Pinpoint the cell where the given text exists, returning its (x, y) midpoint coordinate. 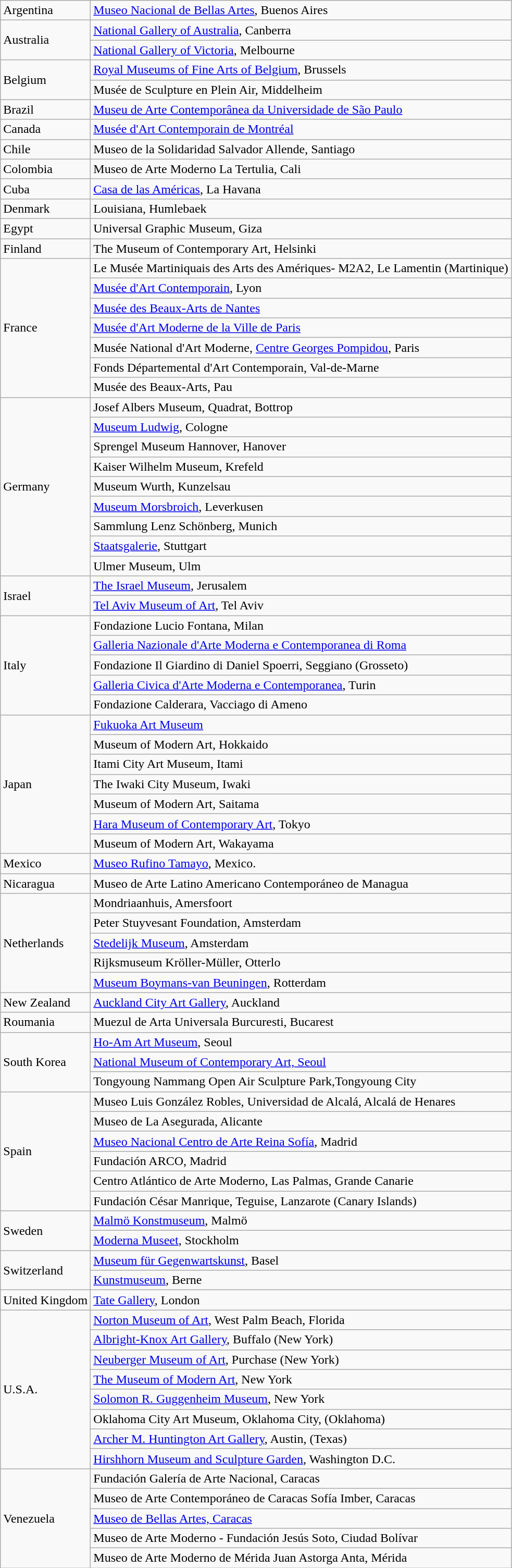
Centro Atlántico de Arte Moderno, Las Palmas, Grande Canarie (301, 1181)
Colombia (46, 169)
Josef Albers Museum, Quadrat, Bottrop (301, 407)
Chile (46, 149)
National Gallery of Australia, Canberra (301, 30)
Galleria Civica d'Arte Moderna e Contemporanea, Turin (301, 685)
Archer M. Huntington Art Gallery, Austin, (Texas) (301, 1439)
Sweden (46, 1231)
Galleria Nazionale d'Arte Moderna e Contemporanea di Roma (301, 645)
Japan (46, 784)
Ulmer Museum, Ulm (301, 566)
The Iwaki City Museum, Iwaki (301, 784)
Stedelijk Museum, Amsterdam (301, 943)
Canada (46, 129)
Museum of Modern Art, Saitama (301, 804)
Museo de Bellas Artes, Caracas (301, 1518)
Itami City Art Museum, Itami (301, 764)
Albright-Knox Art Gallery, Buffalo (New York) (301, 1340)
Fondazione Il Giardino di Daniel Spoerri, Seggiano (Grosseto) (301, 665)
U.S.A. (46, 1389)
Auckland City Art Gallery, Auckland (301, 1002)
The Museum of Contemporary Art, Helsinki (301, 249)
Netherlands (46, 943)
Museo de Arte Moderno La Tertulia, Cali (301, 169)
Venezuela (46, 1518)
Belgium (46, 80)
Museo Nacional Centro de Arte Reina Sofía, Madrid (301, 1141)
Museo de Arte Moderno de Mérida Juan Astorga Anta, Mérida (301, 1558)
Finland (46, 249)
Israel (46, 596)
Museo de la Solidaridad Salvador Allende, Santiago (301, 149)
France (46, 328)
Mondriaanhuis, Amersfoort (301, 903)
Cuba (46, 189)
Museum für Gegenwartskunst, Basel (301, 1260)
Argentina (46, 10)
New Zealand (46, 1002)
Museo Nacional de Bellas Artes, Buenos Aires (301, 10)
The Israel Museum, Jerusalem (301, 586)
Musée des Beaux-Arts de Nantes (301, 308)
Musée des Beaux-Arts, Pau (301, 387)
Sammlung Lenz Schönberg, Munich (301, 526)
Muezul de Arta Universala Burcuresti, Bucarest (301, 1022)
Musée de Sculpture en Plein Air, Middelheim (301, 90)
Hara Museum of Contemporary Art, Tokyo (301, 824)
Tel Aviv Museum of Art, Tel Aviv (301, 606)
Musée d'Art Moderne de la Ville de Paris (301, 328)
Fondazione Calderara, Vacciago di Ameno (301, 705)
South Korea (46, 1062)
National Museum of Contemporary Art, Seoul (301, 1062)
Musée d'Art Contemporain de Montréal (301, 129)
Oklahoma City Art Museum, Oklahoma City, (Oklahoma) (301, 1419)
United Kingdom (46, 1300)
Solomon R. Guggenheim Museum, New York (301, 1399)
Switzerland (46, 1270)
Australia (46, 40)
Malmö Konstmuseum, Malmö (301, 1221)
Kunstmuseum, Berne (301, 1280)
Musée d'Art Contemporain, Lyon (301, 288)
Universal Graphic Museum, Giza (301, 228)
Denmark (46, 209)
Museo de Arte Latino Americano Contemporáneo de Managua (301, 884)
Royal Museums of Fine Arts of Belgium, Brussels (301, 70)
Neuberger Museum of Art, Purchase (New York) (301, 1359)
National Gallery of Victoria, Melbourne (301, 50)
Tongyoung Nammang Open Air Sculpture Park,Tongyoung City (301, 1082)
Museu de Arte Contemporânea da Universidade de São Paulo (301, 109)
Museo de Arte Moderno - Fundación Jesús Soto, Ciudad Bolívar (301, 1538)
Norton Museum of Art, West Palm Beach, Florida (301, 1320)
Fukuoka Art Museum (301, 725)
Fonds Départemental d'Art Contemporain, Val-de-Marne (301, 367)
Roumania (46, 1022)
Museum of Modern Art, Hokkaido (301, 744)
Germany (46, 487)
Fondazione Lucio Fontana, Milan (301, 626)
Hirshhorn Museum and Sculpture Garden, Washington D.C. (301, 1459)
Tate Gallery, London (301, 1300)
Fundación ARCO, Madrid (301, 1161)
Italy (46, 665)
Staatsgalerie, Stuttgart (301, 546)
Museum Morsbroich, Leverkusen (301, 506)
The Museum of Modern Art, New York (301, 1379)
Louisiana, Humlebaek (301, 209)
Fundación César Manrique, Teguise, Lanzarote (Canary Islands) (301, 1200)
Museo Luis González Robles, Universidad de Alcalá, Alcalá de Henares (301, 1101)
Kaiser Wilhelm Museum, Krefeld (301, 467)
Museum Ludwig, Cologne (301, 427)
Le Musée Martiniquais des Arts des Amériques- M2A2, Le Lamentin (Martinique) (301, 268)
Spain (46, 1151)
Musée National d'Art Moderne, Centre Georges Pompidou, Paris (301, 348)
Egypt (46, 228)
Museo de Arte Contemporáneo de Caracas Sofía Imber, Caracas (301, 1498)
Fundación Galería de Arte Nacional, Caracas (301, 1478)
Moderna Museet, Stockholm (301, 1241)
Museum Wurth, Kunzelsau (301, 486)
Casa de las Américas, La Havana (301, 189)
Museo Rufino Tamayo, Mexico. (301, 863)
Peter Stuyvesant Foundation, Amsterdam (301, 923)
Nicaragua (46, 884)
Museum of Modern Art, Wakayama (301, 843)
Mexico (46, 863)
Brazil (46, 109)
Rijksmuseum Kröller-Müller, Otterlo (301, 963)
Sprengel Museum Hannover, Hanover (301, 447)
Museum Boymans-van Beuningen, Rotterdam (301, 983)
Ho-Am Art Museum, Seoul (301, 1042)
Museo de La Asegurada, Alicante (301, 1121)
